Find where the given text appears and provide that cell's center as [X, Y] coordinate. 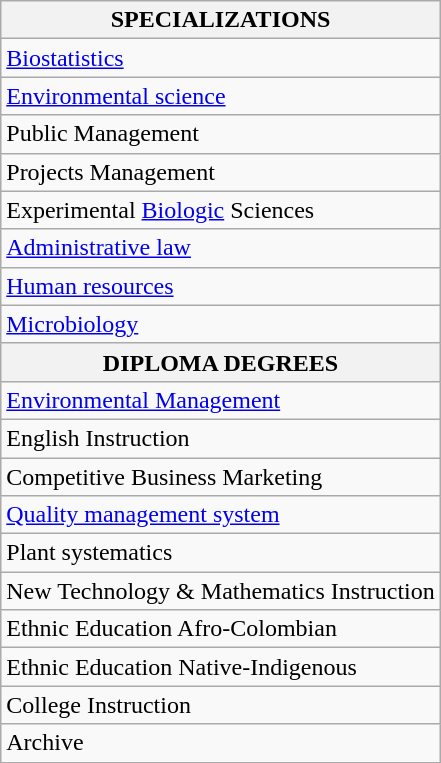
New Technology & Mathematics Instruction [221, 591]
Environmental science [221, 96]
Public Management [221, 134]
DIPLOMA DEGREES [221, 362]
Ethnic Education Afro-Colombian [221, 629]
SPECIALIZATIONS [221, 20]
Microbiology [221, 324]
Experimental Biologic Sciences [221, 210]
Competitive Business Marketing [221, 477]
Archive [221, 743]
English Instruction [221, 438]
Human resources [221, 286]
Administrative law [221, 248]
Ethnic Education Native-Indigenous [221, 667]
Biostatistics [221, 58]
Plant systematics [221, 553]
Environmental Management [221, 400]
Projects Management [221, 172]
College Instruction [221, 705]
Quality management system [221, 515]
